Extract the [X, Y] coordinate from the center of the cell holding the provided text.  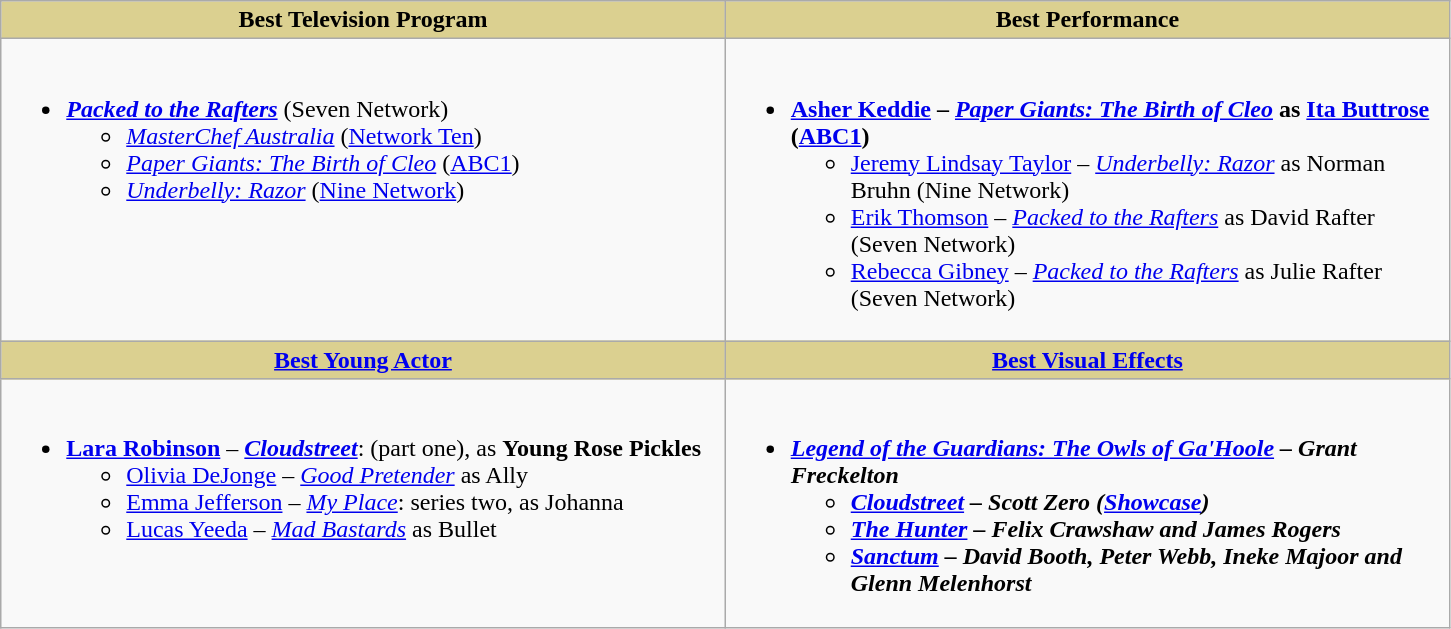
Packed to the Rafters (Seven Network)MasterChef Australia (Network Ten)Paper Giants: The Birth of Cleo (ABC1)Underbelly: Razor (Nine Network) [363, 190]
Best Visual Effects [1087, 360]
Best Young Actor [363, 360]
Best Television Program [363, 20]
Best Performance [1087, 20]
